Determine the (x, y) coordinate at the center of the cell enclosing the given text.  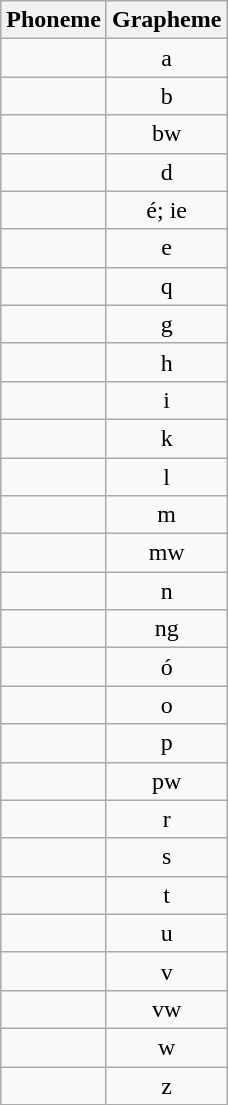
n (166, 591)
q (166, 286)
p (166, 743)
o (166, 705)
t (166, 895)
pw (166, 781)
Phoneme (54, 20)
u (166, 933)
b (166, 96)
mw (166, 553)
bw (166, 134)
z (166, 1085)
s (166, 857)
w (166, 1047)
k (166, 438)
d (166, 172)
ó (166, 667)
r (166, 819)
i (166, 400)
m (166, 515)
ng (166, 629)
é; ie (166, 210)
h (166, 362)
l (166, 477)
g (166, 324)
vw (166, 1009)
e (166, 248)
v (166, 971)
a (166, 58)
Grapheme (166, 20)
